Return (x, y) of the center of cell containing provided text 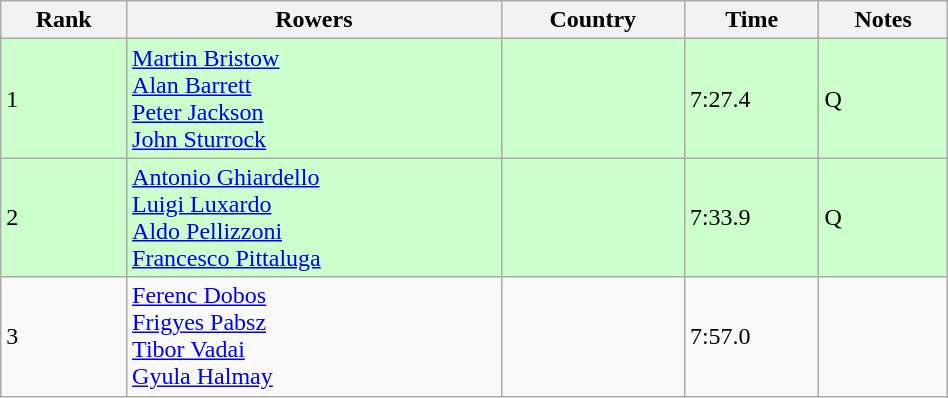
Rank (64, 20)
Ferenc DobosFrigyes PabszTibor VadaiGyula Halmay (314, 336)
Antonio GhiardelloLuigi LuxardoAldo PellizzoniFrancesco Pittaluga (314, 218)
Country (592, 20)
7:57.0 (752, 336)
Time (752, 20)
Notes (883, 20)
3 (64, 336)
2 (64, 218)
1 (64, 98)
Martin BristowAlan BarrettPeter JacksonJohn Sturrock (314, 98)
7:27.4 (752, 98)
Rowers (314, 20)
7:33.9 (752, 218)
